Return (X, Y) of the center of cell containing provided text 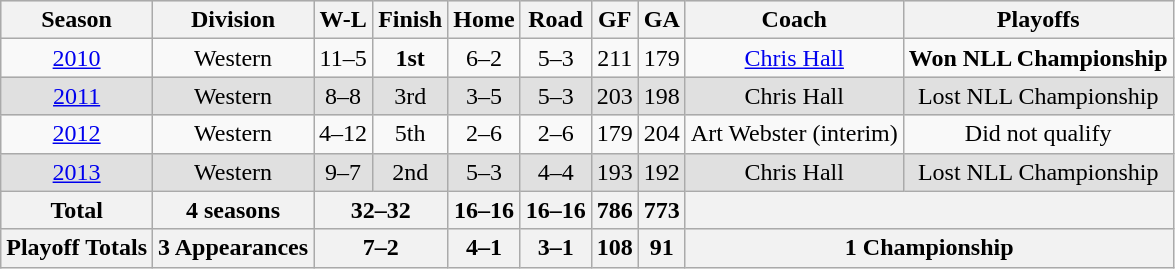
198 (662, 96)
Coach (794, 20)
Season (77, 20)
W-L (344, 20)
2010 (77, 58)
4–12 (344, 134)
6–2 (484, 58)
203 (614, 96)
GA (662, 20)
2012 (77, 134)
9–7 (344, 172)
3–5 (484, 96)
2nd (410, 172)
3 Appearances (234, 248)
32–32 (381, 210)
11–5 (344, 58)
8–8 (344, 96)
1 Championship (929, 248)
4–1 (484, 248)
Road (556, 20)
GF (614, 20)
Home (484, 20)
192 (662, 172)
193 (614, 172)
4 seasons (234, 210)
108 (614, 248)
1st (410, 58)
Playoffs (1038, 20)
211 (614, 58)
773 (662, 210)
2011 (77, 96)
4–4 (556, 172)
786 (614, 210)
Finish (410, 20)
7–2 (381, 248)
5th (410, 134)
204 (662, 134)
2013 (77, 172)
91 (662, 248)
Won NLL Championship (1038, 58)
3–1 (556, 248)
Total (77, 210)
3rd (410, 96)
Art Webster (interim) (794, 134)
Division (234, 20)
Playoff Totals (77, 248)
Did not qualify (1038, 134)
